Extract the [X, Y] coordinate from the center of the cell holding the provided text.  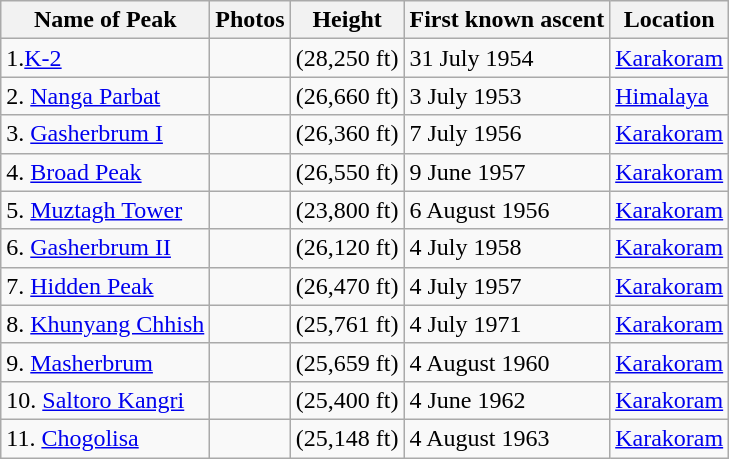
2. Nanga Parbat [106, 96]
First known ascent [507, 20]
4 June 1962 [507, 400]
4 August 1963 [507, 438]
4 July 1971 [507, 324]
(25,148 ft) [347, 438]
4 July 1957 [507, 286]
3 July 1953 [507, 96]
11. Chogolisa [106, 438]
9 June 1957 [507, 172]
6 August 1956 [507, 210]
8. Khunyang Chhish [106, 324]
5. Muztagh Tower [106, 210]
(26,660 ft) [347, 96]
7 July 1956 [507, 134]
9. Masherbrum [106, 362]
(26,120 ft) [347, 248]
4 August 1960 [507, 362]
31 July 1954 [507, 58]
(25,659 ft) [347, 362]
(28,250 ft) [347, 58]
Name of Peak [106, 20]
(26,360 ft) [347, 134]
(26,550 ft) [347, 172]
Height [347, 20]
(26,470 ft) [347, 286]
(23,800 ft) [347, 210]
(25,400 ft) [347, 400]
3. Gasherbrum I [106, 134]
10. Saltoro Kangri [106, 400]
6. Gasherbrum II [106, 248]
4 July 1958 [507, 248]
Photos [250, 20]
4. Broad Peak [106, 172]
Himalaya [670, 96]
1.K-2 [106, 58]
(25,761 ft) [347, 324]
Location [670, 20]
7. Hidden Peak [106, 286]
